From the cell containing the given text, extract its center point as [X, Y] coordinate. 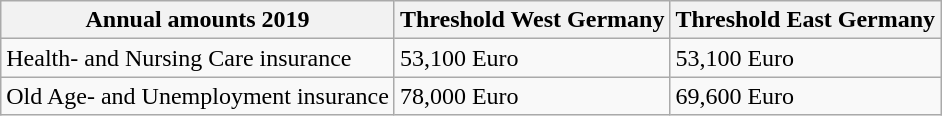
Threshold East Germany [806, 20]
78,000 Euro [532, 96]
Health- and Nursing Care insurance [198, 58]
69,600 Euro [806, 96]
Annual amounts 2019 [198, 20]
Old Age- and Unemployment insurance [198, 96]
Threshold West Germany [532, 20]
